Detect which cell encompasses the target text, then output its (X, Y) center coordinate. 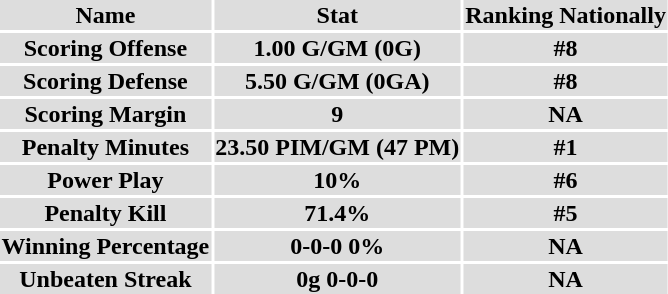
0-0-0 0% (338, 246)
#6 (566, 180)
9 (338, 114)
Scoring Margin (106, 114)
Power Play (106, 180)
#1 (566, 147)
23.50 PIM/GM (47 PM) (338, 147)
Ranking Nationally (566, 15)
Name (106, 15)
Winning Percentage (106, 246)
Scoring Defense (106, 81)
Penalty Minutes (106, 147)
Scoring Offense (106, 48)
71.4% (338, 213)
5.50 G/GM (0GA) (338, 81)
Unbeaten Streak (106, 279)
Stat (338, 15)
1.00 G/GM (0G) (338, 48)
Penalty Kill (106, 213)
#5 (566, 213)
0g 0-0-0 (338, 279)
10% (338, 180)
